Return the (x, y) coordinate for the center point of the cell that contains the specified text.  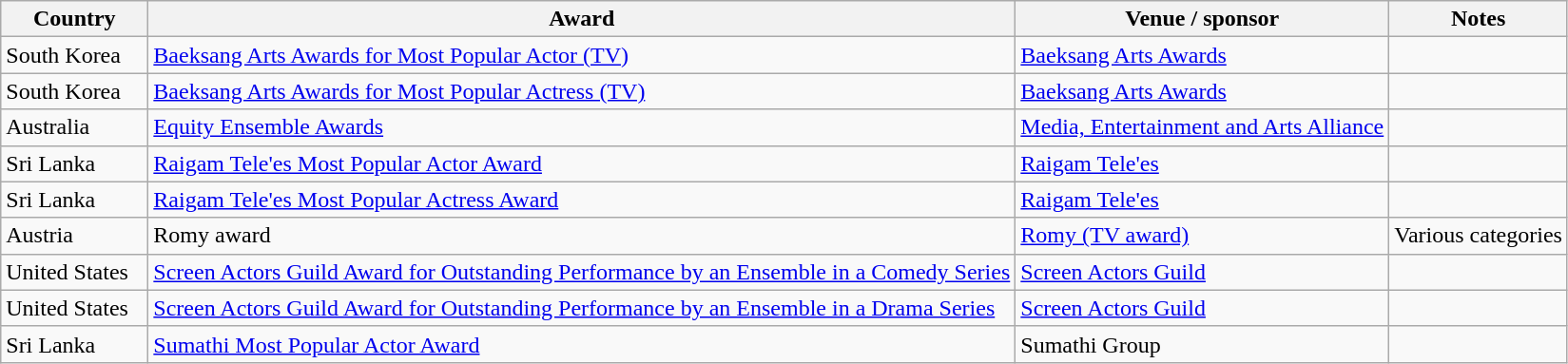
Sumathi Most Popular Actor Award (582, 344)
Country (74, 19)
Various categories (1479, 236)
Romy award (582, 236)
Screen Actors Guild Award for Outstanding Performance by an Ensemble in a Drama Series (582, 308)
Notes (1479, 19)
Raigam Tele'es Most Popular Actress Award (582, 200)
Australia (74, 127)
Equity Ensemble Awards (582, 127)
Raigam Tele'es Most Popular Actor Award (582, 163)
Screen Actors Guild Award for Outstanding Performance by an Ensemble in a Comedy Series (582, 272)
Austria (74, 236)
Venue / sponsor (1202, 19)
Award (582, 19)
Baeksang Arts Awards for Most Popular Actor (TV) (582, 55)
Romy (TV award) (1202, 236)
Baeksang Arts Awards for Most Popular Actress (TV) (582, 91)
Media, Entertainment and Arts Alliance (1202, 127)
Sumathi Group (1202, 344)
